Determine the [X, Y] coordinate at the center of the cell enclosing the given text.  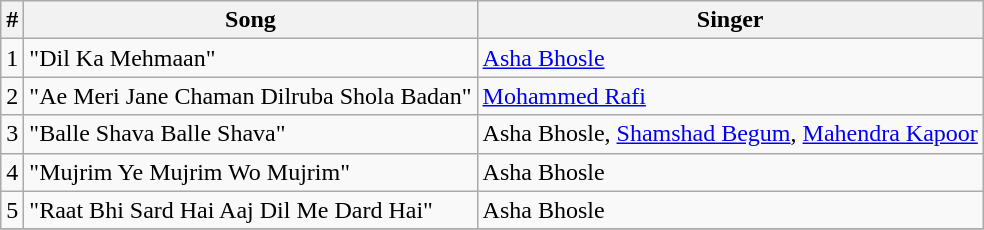
1 [12, 58]
Singer [730, 20]
Song [250, 20]
"Ae Meri Jane Chaman Dilruba Shola Badan" [250, 96]
# [12, 20]
"Raat Bhi Sard Hai Aaj Dil Me Dard Hai" [250, 210]
2 [12, 96]
4 [12, 172]
"Dil Ka Mehmaan" [250, 58]
Asha Bhosle, Shamshad Begum, Mahendra Kapoor [730, 134]
"Balle Shava Balle Shava" [250, 134]
Mohammed Rafi [730, 96]
3 [12, 134]
5 [12, 210]
"Mujrim Ye Mujrim Wo Mujrim" [250, 172]
